Search for the cell housing the specified text and yield its [X, Y] center coordinate. 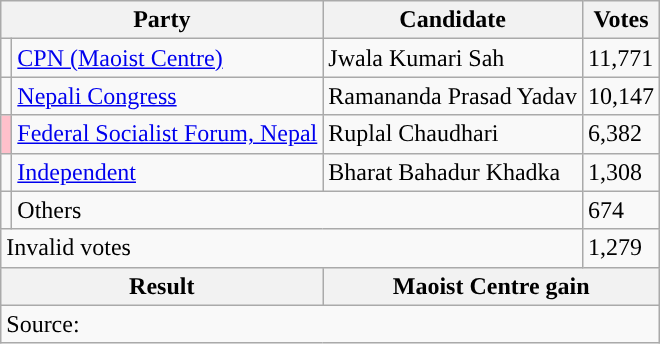
6,382 [622, 134]
1,308 [622, 172]
Result [162, 286]
Others [298, 210]
Federal Socialist Forum, Nepal [168, 134]
10,147 [622, 96]
Votes [622, 20]
Nepali Congress [168, 96]
Independent [168, 172]
CPN (Maoist Centre) [168, 58]
Party [162, 20]
Invalid votes [292, 248]
1,279 [622, 248]
Ruplal Chaudhari [453, 134]
674 [622, 210]
Maoist Centre gain [492, 286]
11,771 [622, 58]
Candidate [453, 20]
Source: [330, 324]
Ramananda Prasad Yadav [453, 96]
Bharat Bahadur Khadka [453, 172]
Jwala Kumari Sah [453, 58]
